Capture the cell that displays the provided text and extract its (x, y) central coordinate. 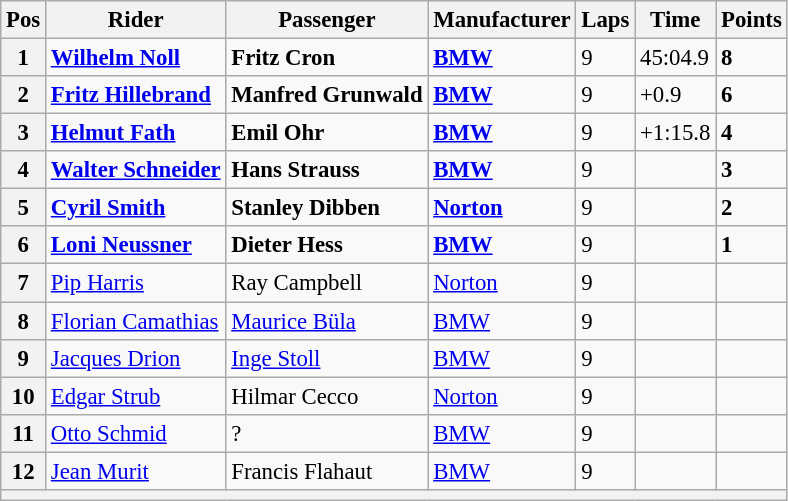
Jean Murit (136, 471)
Cyril Smith (136, 208)
Dieter Hess (327, 245)
Ray Campbell (327, 283)
Stanley Dibben (327, 208)
? (327, 433)
10 (24, 396)
Jacques Drion (136, 358)
Pip Harris (136, 283)
Walter Schneider (136, 170)
Rider (136, 20)
Fritz Hillebrand (136, 95)
Wilhelm Noll (136, 58)
11 (24, 433)
Time (676, 20)
45:04.9 (676, 58)
Francis Flahaut (327, 471)
Manufacturer (502, 20)
Helmut Fath (136, 133)
Florian Camathias (136, 321)
Hans Strauss (327, 170)
+1:15.8 (676, 133)
Maurice Büla (327, 321)
Loni Neussner (136, 245)
Fritz Cron (327, 58)
Points (752, 20)
12 (24, 471)
Manfred Grunwald (327, 95)
Passenger (327, 20)
Otto Schmid (136, 433)
Inge Stoll (327, 358)
Laps (606, 20)
Pos (24, 20)
Emil Ohr (327, 133)
7 (24, 283)
Edgar Strub (136, 396)
Hilmar Cecco (327, 396)
5 (24, 208)
+0.9 (676, 95)
